Return the [x, y] coordinate for the center point of the cell that contains the specified text.  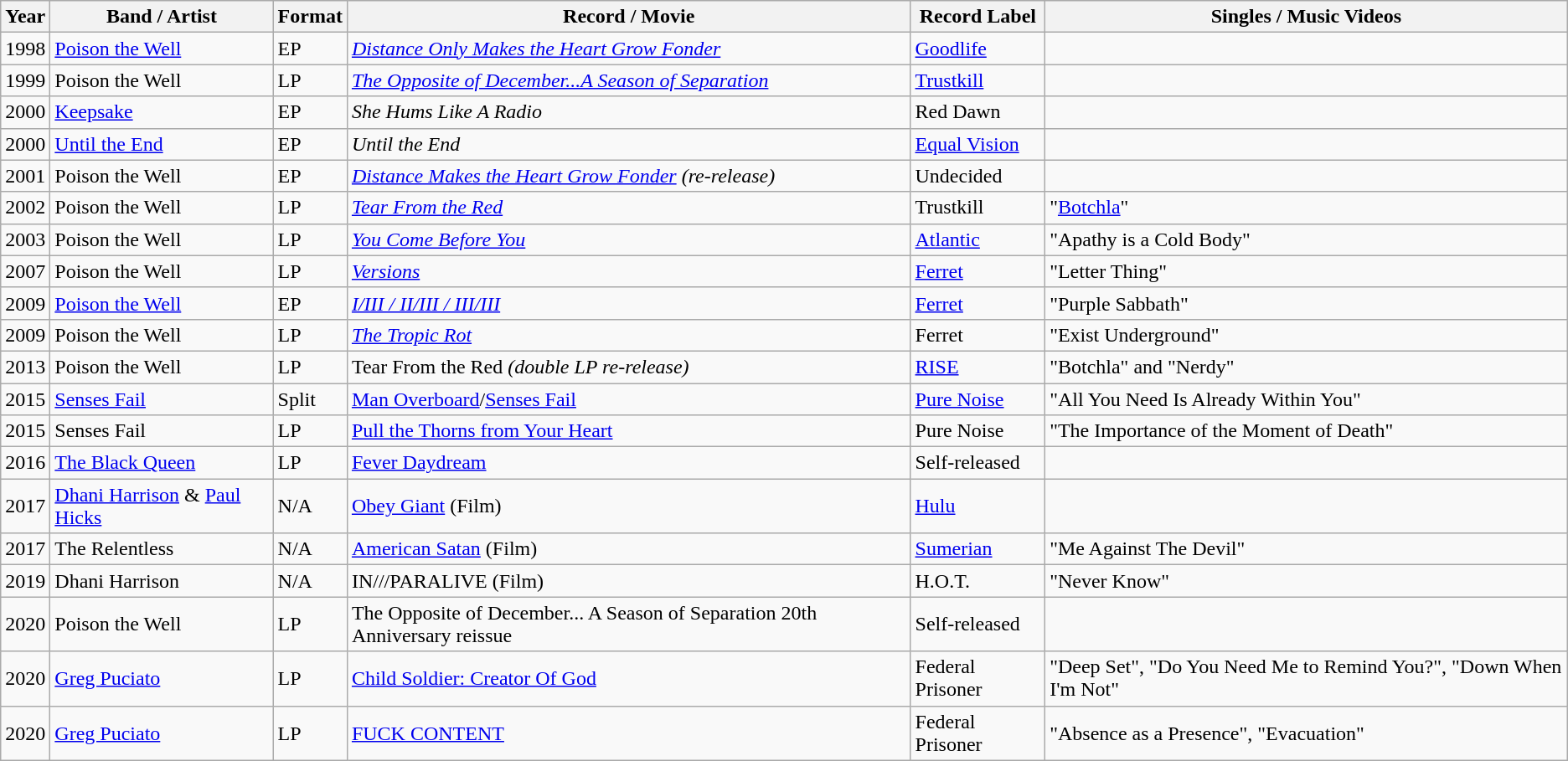
Fever Daydream [628, 463]
The Opposite of December... A Season of Separation 20th Anniversary reissue [628, 625]
Band / Artist [162, 17]
The Black Queen [162, 463]
RISE [978, 367]
Sumerian [978, 549]
Distance Only Makes the Heart Grow Fonder [628, 49]
The Relentless [162, 549]
"Purple Sabbath" [1307, 303]
I/III / II/III / III/III [628, 303]
"Never Know" [1307, 581]
2002 [25, 208]
Goodlife [978, 49]
"Me Against The Devil" [1307, 549]
2003 [25, 239]
Tear From the Red [628, 208]
"Exist Underground" [1307, 335]
"All You Need Is Already Within You" [1307, 399]
H.O.T. [978, 581]
2001 [25, 176]
Equal Vision [978, 144]
"Absence as a Presence", "Evacuation" [1307, 733]
Format [310, 17]
Year [25, 17]
"The Importance of the Moment of Death" [1307, 431]
IN///PARALIVE (Film) [628, 581]
Record / Movie [628, 17]
Dhani Harrison [162, 581]
Hulu [978, 506]
Distance Makes the Heart Grow Fonder (re-release) [628, 176]
Red Dawn [978, 112]
The Tropic Rot [628, 335]
2007 [25, 271]
Atlantic [978, 239]
Record Label [978, 17]
"Deep Set", "Do You Need Me to Remind You?", "Down When I'm Not" [1307, 678]
Child Soldier: Creator Of God [628, 678]
2019 [25, 581]
Versions [628, 271]
"Botchla" [1307, 208]
Dhani Harrison & Paul Hicks [162, 506]
American Satan (Film) [628, 549]
Obey Giant (Film) [628, 506]
Keepsake [162, 112]
1998 [25, 49]
Pull the Thorns from Your Heart [628, 431]
Singles / Music Videos [1307, 17]
Undecided [978, 176]
You Come Before You [628, 239]
2016 [25, 463]
She Hums Like A Radio [628, 112]
"Botchla" and "Nerdy" [1307, 367]
"Letter Thing" [1307, 271]
Split [310, 399]
2013 [25, 367]
Man Overboard/Senses Fail [628, 399]
Tear From the Red (double LP re-release) [628, 367]
The Opposite of December...A Season of Separation [628, 80]
FUCK CONTENT [628, 733]
1999 [25, 80]
"Apathy is a Cold Body" [1307, 239]
